From the cell containing the given text, extract its center point as [X, Y] coordinate. 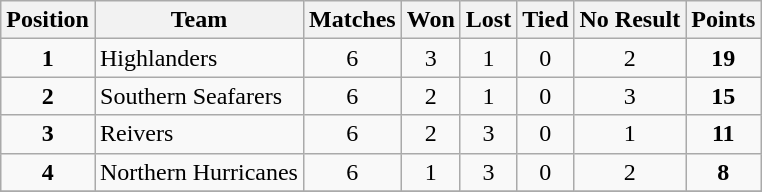
15 [724, 96]
Lost [488, 20]
Tied [546, 20]
19 [724, 58]
Reivers [198, 134]
Won [430, 20]
Position [48, 20]
Team [198, 20]
No Result [630, 20]
11 [724, 134]
Northern Hurricanes [198, 172]
8 [724, 172]
Highlanders [198, 58]
Matches [352, 20]
Southern Seafarers [198, 96]
Points [724, 20]
4 [48, 172]
